From the cell containing the given text, extract its center point as [x, y] coordinate. 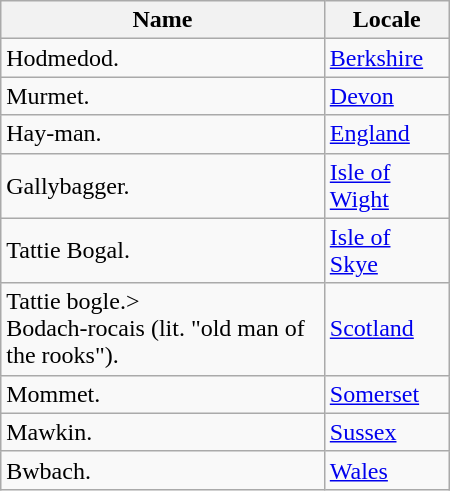
Tattie bogle.>Bodach-rocais (lit. "old man of the rooks"). [163, 329]
Hay-man. [163, 134]
Sussex [386, 432]
Mommet. [163, 394]
Murmet. [163, 96]
Scotland [386, 329]
Name [163, 20]
Isle of Wight [386, 186]
Bwbach. [163, 470]
Isle of Skye [386, 250]
Gallybagger. [163, 186]
Devon [386, 96]
Mawkin. [163, 432]
England [386, 134]
Berkshire [386, 58]
Somerset [386, 394]
Tattie Bogal. [163, 250]
Hodmedod. [163, 58]
Locale [386, 20]
Wales [386, 470]
